Search for the cell housing the specified text and yield its (x, y) center coordinate. 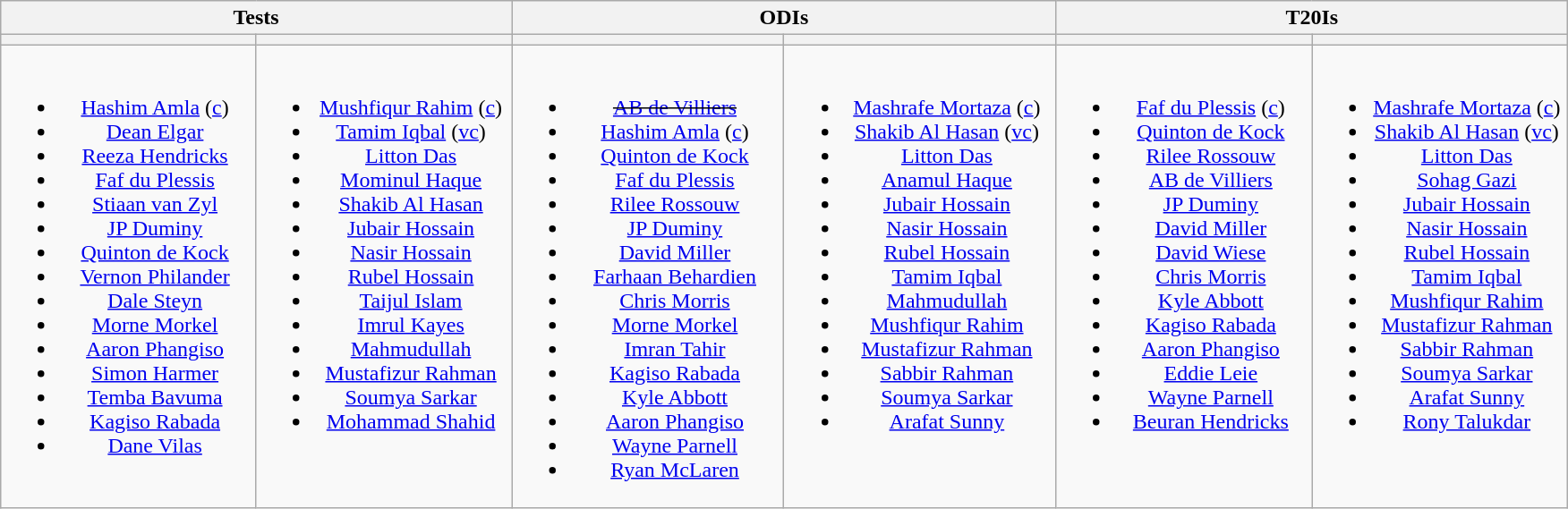
T20Is (1312, 18)
Tests (256, 18)
ODIs (784, 18)
